Scan for the cell matching the given text and deliver its [X, Y] coordinate at center. 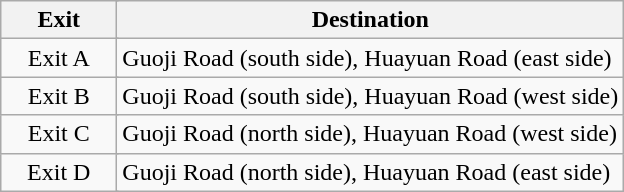
Exit C [59, 134]
Exit D [59, 172]
Destination [370, 20]
Guoji Road (south side), Huayuan Road (east side) [370, 58]
Exit [59, 20]
Guoji Road (south side), Huayuan Road (west side) [370, 96]
Exit B [59, 96]
Exit A [59, 58]
Guoji Road (north side), Huayuan Road (east side) [370, 172]
Guoji Road (north side), Huayuan Road (west side) [370, 134]
